Return the [X, Y] coordinate for the center point of the cell that contains the specified text.  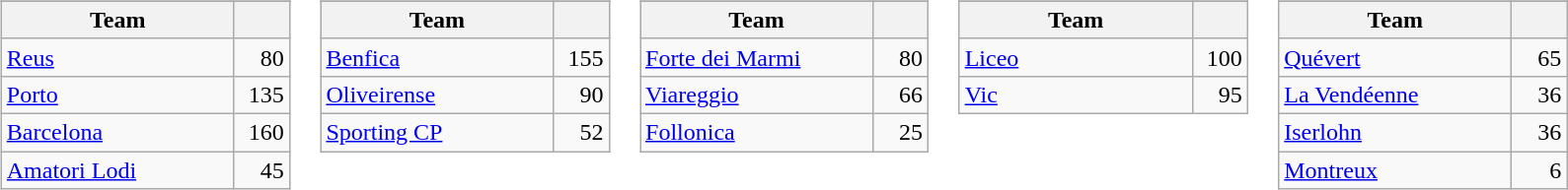
135 [261, 95]
Iserlohn [1395, 132]
Liceo [1076, 57]
160 [261, 132]
90 [581, 95]
155 [581, 57]
Forte dei Marmi [756, 57]
Barcelona [117, 132]
Reus [117, 57]
Montreux [1395, 170]
Viareggio [756, 95]
Porto [117, 95]
66 [901, 95]
65 [1539, 57]
100 [1220, 57]
Quévert [1395, 57]
Amatori Lodi [117, 170]
Sporting CP [437, 132]
Vic [1076, 95]
Benfica [437, 57]
6 [1539, 170]
La Vendéenne [1395, 95]
45 [261, 170]
Follonica [756, 132]
52 [581, 132]
Oliveirense [437, 95]
25 [901, 132]
95 [1220, 95]
